Extract the (X, Y) coordinate from the center of the cell holding the provided text.  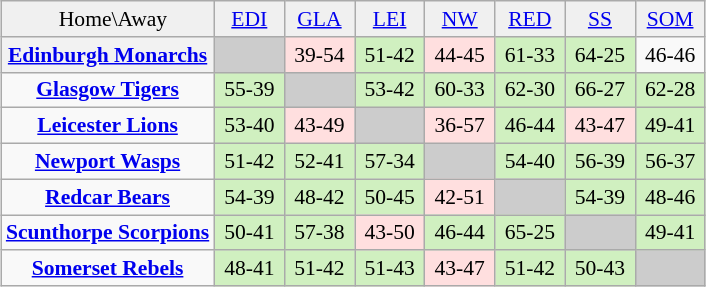
60-33 (460, 90)
Glasgow Tigers (108, 90)
66-27 (600, 90)
SS (600, 19)
Somerset Rebels (108, 269)
53-40 (249, 126)
56-37 (670, 162)
NW (460, 19)
Redcar Bears (108, 197)
50-41 (249, 233)
LEI (390, 19)
62-28 (670, 90)
44-45 (460, 55)
SOM (670, 19)
RED (530, 19)
48-41 (249, 269)
48-46 (670, 197)
Edinburgh Monarchs (108, 55)
46-46 (670, 55)
42-51 (460, 197)
43-49 (319, 126)
62-30 (530, 90)
43-50 (390, 233)
57-34 (390, 162)
39-54 (319, 55)
52-41 (319, 162)
36-57 (460, 126)
51-43 (390, 269)
64-25 (600, 55)
Home\Away (108, 19)
Leicester Lions (108, 126)
54-40 (530, 162)
65-25 (530, 233)
53-42 (390, 90)
Newport Wasps (108, 162)
61-33 (530, 55)
50-43 (600, 269)
Scunthorpe Scorpions (108, 233)
55-39 (249, 90)
56-39 (600, 162)
EDI (249, 19)
GLA (319, 19)
57-38 (319, 233)
48-42 (319, 197)
50-45 (390, 197)
